For the text-containing cell, return its midpoint in (X, Y) coordinate format. 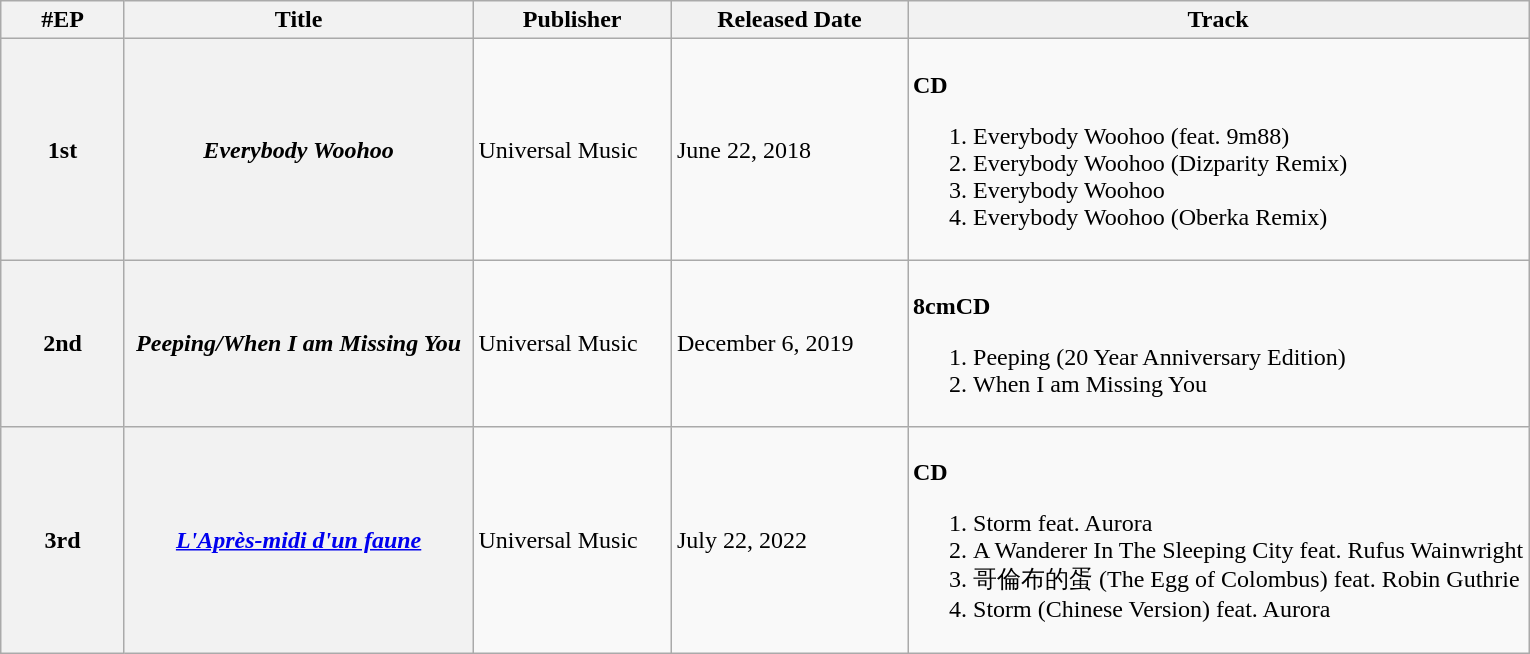
December 6, 2019 (789, 344)
Peeping/When I am Missing You (298, 344)
Title (298, 20)
Released Date (789, 20)
2nd (63, 344)
#EP (63, 20)
8cmCDPeeping (20 Year Anniversary Edition)When I am Missing You (1218, 344)
CDEverybody Woohoo (feat. 9m88)Everybody Woohoo (Dizparity Remix)Everybody WoohooEverybody Woohoo (Oberka Remix) (1218, 150)
June 22, 2018 (789, 150)
Publisher (572, 20)
July 22, 2022 (789, 540)
Track (1218, 20)
1st (63, 150)
3rd (63, 540)
Everybody Woohoo (298, 150)
L'Après-midi d'un faune (298, 540)
